Extract the (X, Y) coordinate from the center of the cell holding the provided text.  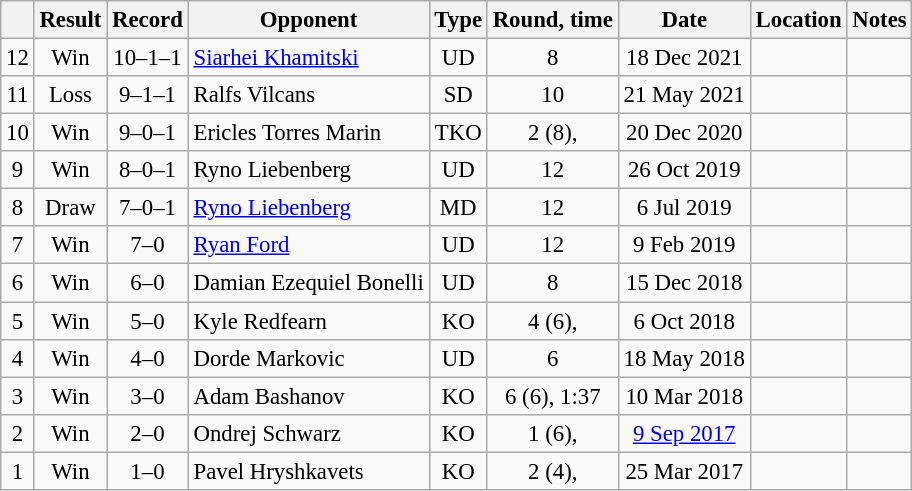
2 (4), (552, 471)
7–0 (148, 245)
4 (18, 358)
Location (798, 20)
26 Oct 2019 (684, 170)
1–0 (148, 471)
9 Feb 2019 (684, 245)
7–0–1 (148, 208)
Dorde Markovic (308, 358)
Record (148, 20)
20 Dec 2020 (684, 133)
Date (684, 20)
7 (18, 245)
9 Sep 2017 (684, 433)
SD (458, 95)
18 May 2018 (684, 358)
6 Oct 2018 (684, 321)
Siarhei Khamitski (308, 58)
Type (458, 20)
1 (6), (552, 433)
3 (18, 396)
MD (458, 208)
5 (18, 321)
11 (18, 95)
21 May 2021 (684, 95)
4 (6), (552, 321)
Opponent (308, 20)
Ralfs Vilcans (308, 95)
6 Jul 2019 (684, 208)
2 (8), (552, 133)
2 (18, 433)
3–0 (148, 396)
Damian Ezequiel Bonelli (308, 283)
5–0 (148, 321)
8–0–1 (148, 170)
2–0 (148, 433)
9–1–1 (148, 95)
18 Dec 2021 (684, 58)
9 (18, 170)
Notes (880, 20)
4–0 (148, 358)
Loss (70, 95)
Ondrej Schwarz (308, 433)
Adam Bashanov (308, 396)
Ryan Ford (308, 245)
6–0 (148, 283)
Ericles Torres Marin (308, 133)
Pavel Hryshkavets (308, 471)
Round, time (552, 20)
10–1–1 (148, 58)
15 Dec 2018 (684, 283)
10 Mar 2018 (684, 396)
9–0–1 (148, 133)
25 Mar 2017 (684, 471)
1 (18, 471)
TKO (458, 133)
Draw (70, 208)
Kyle Redfearn (308, 321)
6 (6), 1:37 (552, 396)
Result (70, 20)
